Return the [X, Y] coordinate for the center point of the cell that contains the specified text.  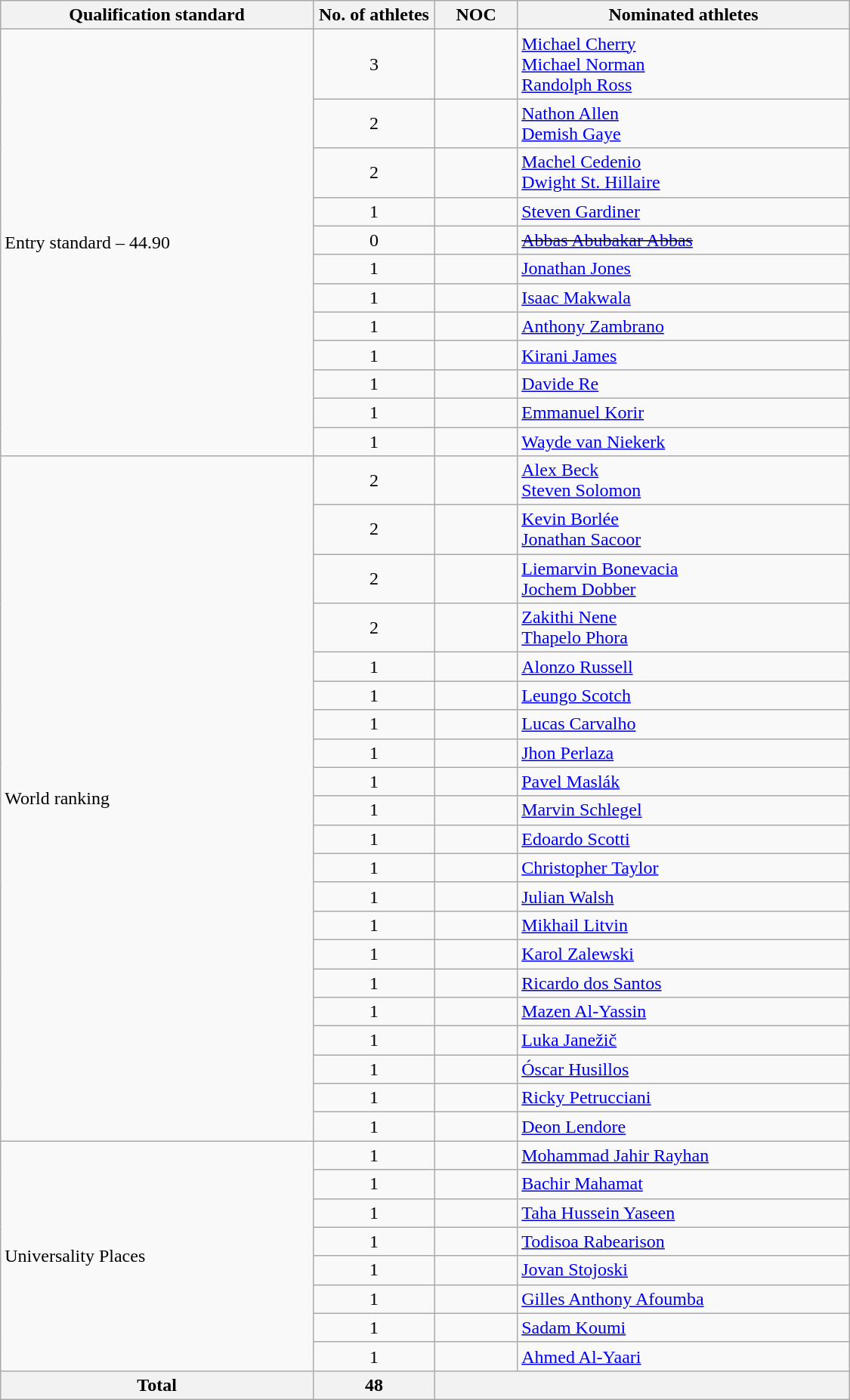
Qualification standard [157, 15]
NOC [476, 15]
Alonzo Russell [684, 667]
Deon Lendore [684, 1127]
Edoardo Scotti [684, 839]
Gilles Anthony Afoumba [684, 1299]
Todisoa Rabearison [684, 1241]
Marvin Schlegel [684, 810]
Leungo Scotch [684, 695]
Taha Hussein Yaseen [684, 1213]
Jhon Perlaza [684, 753]
Davide Re [684, 384]
Alex BeckSteven Solomon [684, 480]
Mohammad Jahir Rayhan [684, 1155]
Julian Walsh [684, 896]
0 [373, 240]
Nathon AllenDemish Gaye [684, 124]
Ahmed Al-Yaari [684, 1356]
Wayde van Niekerk [684, 442]
Kevin BorléeJonathan Sacoor [684, 530]
Michael CherryMichael NormanRandolph Ross [684, 64]
Pavel Maslák [684, 782]
Lucas Carvalho [684, 724]
Luka Janežič [684, 1041]
Ricardo dos Santos [684, 982]
Nominated athletes [684, 15]
Entry standard – 44.90 [157, 243]
Jonathan Jones [684, 269]
Sadam Koumi [684, 1328]
Zakithi NeneThapelo Phora [684, 628]
Steven Gardiner [684, 211]
Isaac Makwala [684, 298]
Machel CedenioDwight St. Hillaire [684, 172]
3 [373, 64]
Jovan Stojoski [684, 1270]
Total [157, 1385]
Liemarvin BonevaciaJochem Dobber [684, 578]
Mikhail Litvin [684, 925]
Karol Zalewski [684, 954]
Ricky Petrucciani [684, 1098]
Bachir Mahamat [684, 1184]
Mazen Al-Yassin [684, 1012]
Kirani James [684, 355]
Abbas Abubakar Abbas [684, 240]
No. of athletes [373, 15]
Emmanuel Korir [684, 412]
48 [373, 1385]
Christopher Taylor [684, 868]
Universality Places [157, 1256]
Anthony Zambrano [684, 326]
World ranking [157, 799]
Óscar Husillos [684, 1069]
